Return (x, y) of the center of cell containing provided text 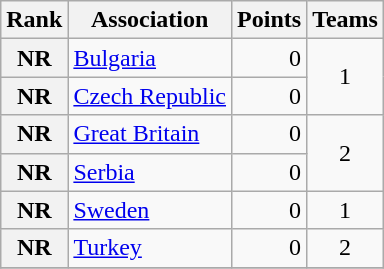
Turkey (150, 248)
Teams (346, 20)
Rank (34, 20)
Bulgaria (150, 58)
Association (150, 20)
Serbia (150, 172)
Points (270, 20)
Sweden (150, 210)
Great Britain (150, 134)
Czech Republic (150, 96)
